Find where the given text appears and provide that cell's center as [X, Y] coordinate. 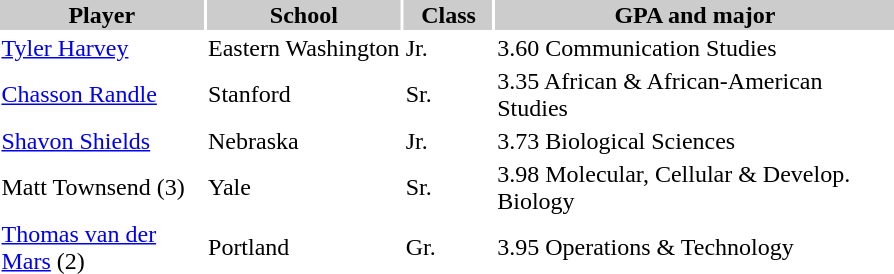
3.35 African & African-American Studies [695, 94]
Stanford [304, 94]
School [304, 15]
Shavon Shields [102, 141]
Class [448, 15]
3.60 Communication Studies [695, 48]
3.98 Molecular, Cellular & Develop. Biology [695, 188]
Chasson Randle [102, 94]
GPA and major [695, 15]
Matt Townsend (3) [102, 188]
Player [102, 15]
Tyler Harvey [102, 48]
Yale [304, 188]
Nebraska [304, 141]
3.73 Biological Sciences [695, 141]
Eastern Washington [304, 48]
